Return the [x, y] coordinate for the center point of the cell that contains the specified text.  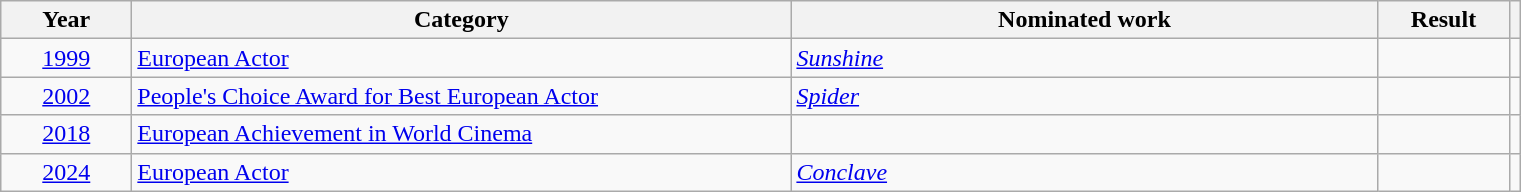
Conclave [1084, 172]
1999 [66, 58]
European Achievement in World Cinema [462, 134]
2002 [66, 96]
Nominated work [1084, 20]
Category [462, 20]
Sunshine [1084, 58]
Spider [1084, 96]
People's Choice Award for Best European Actor [462, 96]
Result [1444, 20]
2024 [66, 172]
2018 [66, 134]
Year [66, 20]
